Output the (X, Y) coordinate of the center of the cell containing the given text.  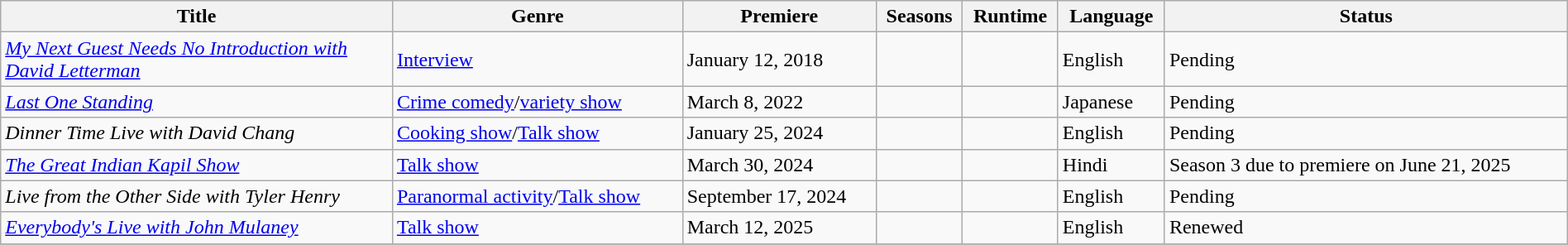
Runtime (1011, 17)
September 17, 2024 (779, 196)
Interview (538, 60)
Season 3 due to premiere on June 21, 2025 (1366, 165)
Crime comedy/variety show (538, 102)
Language (1111, 17)
Japanese (1111, 102)
Cooking show/Talk show (538, 133)
Paranormal activity/Talk show (538, 196)
Premiere (779, 17)
March 30, 2024 (779, 165)
March 12, 2025 (779, 228)
Everybody's Live with John Mulaney (197, 228)
Status (1366, 17)
Last One Standing (197, 102)
Hindi (1111, 165)
Dinner Time Live with David Chang (197, 133)
Renewed (1366, 228)
March 8, 2022 (779, 102)
Title (197, 17)
January 25, 2024 (779, 133)
January 12, 2018 (779, 60)
Live from the Other Side with Tyler Henry (197, 196)
Seasons (920, 17)
The Great Indian Kapil Show (197, 165)
My Next Guest Needs No Introduction with David Letterman (197, 60)
Genre (538, 17)
